Search for the cell housing the specified text and yield its [x, y] center coordinate. 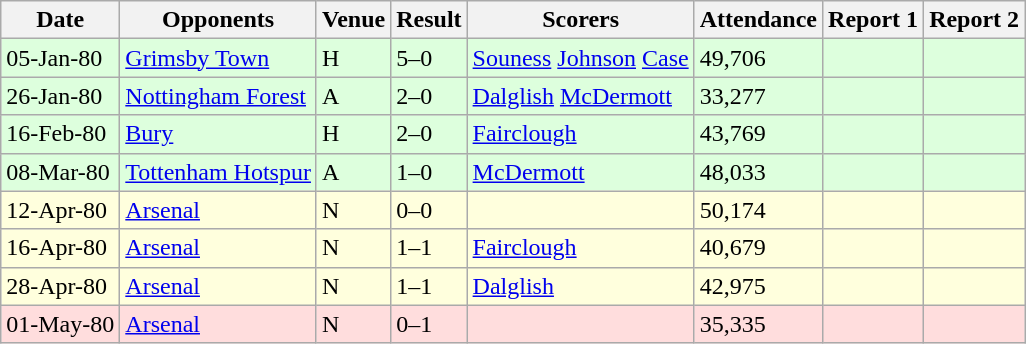
Venue [353, 20]
08-Mar-80 [60, 172]
Result [429, 20]
Report 1 [874, 20]
16-Feb-80 [60, 134]
5–0 [429, 58]
Dalglish [580, 286]
12-Apr-80 [60, 210]
Nottingham Forest [218, 96]
28-Apr-80 [60, 286]
26-Jan-80 [60, 96]
42,975 [758, 286]
Opponents [218, 20]
Scorers [580, 20]
1–0 [429, 172]
McDermott [580, 172]
0–0 [429, 210]
Dalglish McDermott [580, 96]
48,033 [758, 172]
Attendance [758, 20]
Report 2 [974, 20]
35,335 [758, 324]
43,769 [758, 134]
50,174 [758, 210]
Date [60, 20]
05-Jan-80 [60, 58]
33,277 [758, 96]
Bury [218, 134]
16-Apr-80 [60, 248]
40,679 [758, 248]
Souness Johnson Case [580, 58]
Grimsby Town [218, 58]
01-May-80 [60, 324]
Tottenham Hotspur [218, 172]
0–1 [429, 324]
49,706 [758, 58]
